Scan for the cell matching the given text and deliver its (x, y) coordinate at center. 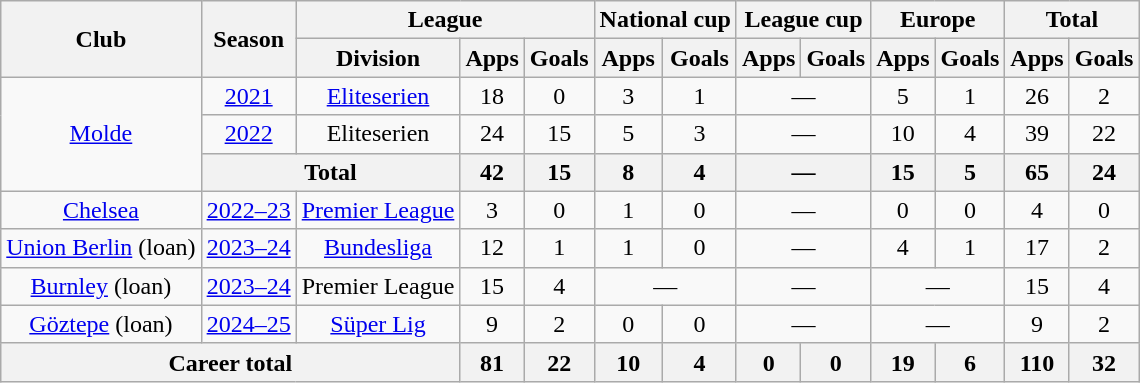
League cup (803, 20)
39 (1037, 134)
2024–25 (248, 324)
National cup (665, 20)
Göztepe (loan) (101, 324)
26 (1037, 96)
Club (101, 39)
18 (492, 96)
Molde (101, 134)
42 (492, 172)
2022–23 (248, 210)
65 (1037, 172)
Burnley (loan) (101, 286)
Division (378, 58)
6 (970, 362)
Season (248, 39)
Europe (938, 20)
Career total (230, 362)
110 (1037, 362)
19 (903, 362)
Süper Lig (378, 324)
17 (1037, 248)
Union Berlin (loan) (101, 248)
12 (492, 248)
8 (628, 172)
32 (1104, 362)
League (445, 20)
2022 (248, 134)
81 (492, 362)
2021 (248, 96)
Bundesliga (378, 248)
Chelsea (101, 210)
